Capture the cell that displays the provided text and extract its [x, y] central coordinate. 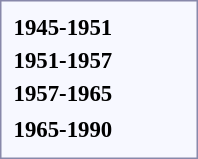
1945-1951 [63, 27]
1965-1990 [63, 129]
1957-1965 [63, 93]
1951-1957 [63, 60]
